Detect which cell encompasses the target text, then output its [x, y] center coordinate. 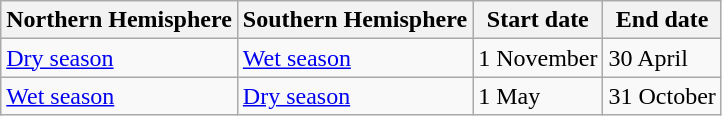
Southern Hemisphere [354, 20]
Northern Hemisphere [120, 20]
1 November [538, 58]
31 October [662, 96]
30 April [662, 58]
Start date [538, 20]
1 May [538, 96]
End date [662, 20]
